For the text-containing cell, return its midpoint in (x, y) coordinate format. 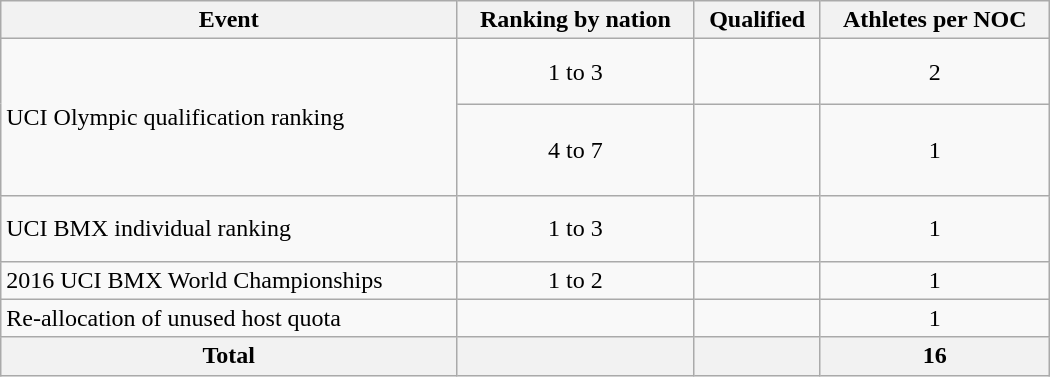
4 to 7 (576, 150)
Total (229, 356)
Event (229, 20)
2016 UCI BMX World Championships (229, 280)
UCI Olympic qualification ranking (229, 118)
16 (934, 356)
2 (934, 72)
Qualified (757, 20)
Athletes per NOC (934, 20)
UCI BMX individual ranking (229, 228)
Ranking by nation (576, 20)
Re-allocation of unused host quota (229, 318)
1 to 2 (576, 280)
